Identify which cell holds the provided text, then report its (X, Y) central coordinate. 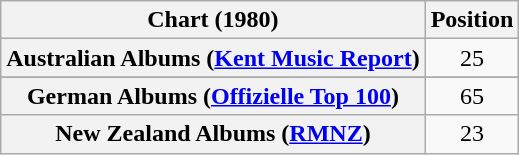
Australian Albums (Kent Music Report) (213, 58)
65 (472, 96)
23 (472, 134)
Position (472, 20)
New Zealand Albums (RMNZ) (213, 134)
25 (472, 58)
German Albums (Offizielle Top 100) (213, 96)
Chart (1980) (213, 20)
